Detect which cell encompasses the target text, then output its [x, y] center coordinate. 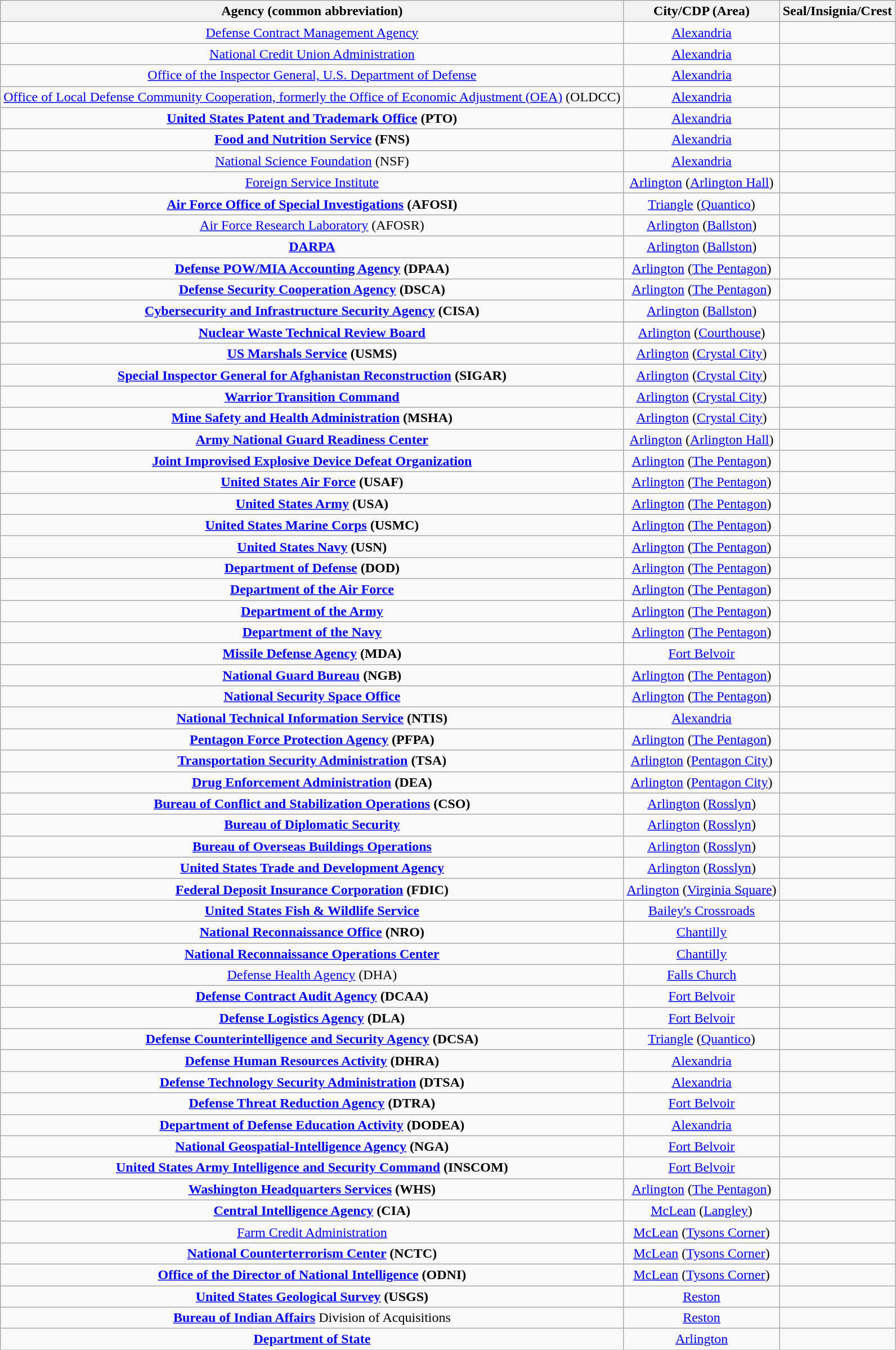
Army National Guard Readiness Center [312, 439]
Falls Church [701, 975]
Bureau of Diplomatic Security [312, 825]
National Reconnaissance Office (NRO) [312, 932]
Office of the Inspector General, U.S. Department of Defense [312, 75]
Pentagon Force Protection Agency (PFPA) [312, 739]
National Reconnaissance Operations Center [312, 954]
Foreign Service Institute [312, 182]
Department of the Army [312, 611]
Defense Human Resources Activity (DHRA) [312, 1061]
Bureau of Overseas Buildings Operations [312, 846]
Air Force Research Laboratory (AFOSR) [312, 225]
United States Navy (USN) [312, 546]
Office of the Director of National Intelligence (ODNI) [312, 1275]
National Credit Union Administration [312, 54]
National Counterterrorism Center (NCTC) [312, 1253]
National Guard Bureau (NGB) [312, 675]
Defense Contract Management Agency [312, 33]
National Geospatial-Intelligence Agency (NGA) [312, 1146]
National Science Foundation (NSF) [312, 161]
Washington Headquarters Services (WHS) [312, 1189]
Missile Defense Agency (MDA) [312, 654]
Agency (common abbreviation) [312, 11]
Drug Enforcement Administration (DEA) [312, 782]
Department of the Air Force [312, 589]
National Technical Information Service (NTIS) [312, 718]
Arlington (Virginia Square) [701, 889]
Seal/Insignia/Crest [837, 11]
Defense Health Agency (DHA) [312, 975]
United States Fish & Wildlife Service [312, 911]
Joint Improvised Explosive Device Defeat Organization [312, 461]
National Security Space Office [312, 697]
Defense Technology Security Administration (DTSA) [312, 1082]
Department of the Navy [312, 633]
United States Marine Corps (USMC) [312, 525]
Mine Safety and Health Administration (MSHA) [312, 418]
Bureau of Indian Affairs Division of Acquisitions [312, 1318]
Defense Threat Reduction Agency (DTRA) [312, 1104]
Defense Contract Audit Agency (DCAA) [312, 997]
Department of Defense Education Activity (DODEA) [312, 1125]
Defense Counterintelligence and Security Agency (DCSA) [312, 1039]
Special Inspector General for Afghanistan Reconstruction (SIGAR) [312, 375]
Air Force Office of Special Investigations (AFOSI) [312, 204]
Defense Security Cooperation Agency (DSCA) [312, 290]
Department of State [312, 1339]
Defense POW/MIA Accounting Agency (DPAA) [312, 268]
McLean (Langley) [701, 1210]
Warrior Transition Command [312, 397]
United States Army (USA) [312, 504]
Arlington [701, 1339]
United States Army Intelligence and Security Command (INSCOM) [312, 1168]
Transportation Security Administration (TSA) [312, 761]
Bureau of Conflict and Stabilization Operations (CSO) [312, 804]
Cybersecurity and Infrastructure Security Agency (CISA) [312, 311]
United States Geological Survey (USGS) [312, 1296]
Office of Local Defense Community Cooperation, formerly the Office of Economic Adjustment (OEA) (OLDCC) [312, 97]
Nuclear Waste Technical Review Board [312, 333]
US Marshals Service (USMS) [312, 354]
DARPA [312, 246]
City/CDP (Area) [701, 11]
Defense Logistics Agency (DLA) [312, 1018]
United States Air Force (USAF) [312, 482]
Federal Deposit Insurance Corporation (FDIC) [312, 889]
Central Intelligence Agency (CIA) [312, 1210]
United States Patent and Trademark Office (PTO) [312, 118]
United States Trade and Development Agency [312, 868]
Food and Nutrition Service (FNS) [312, 140]
Arlington (Courthouse) [701, 333]
Bailey's Crossroads [701, 911]
Farm Credit Administration [312, 1232]
Department of Defense (DOD) [312, 568]
